Find where the given text appears and provide that cell's center as [x, y] coordinate. 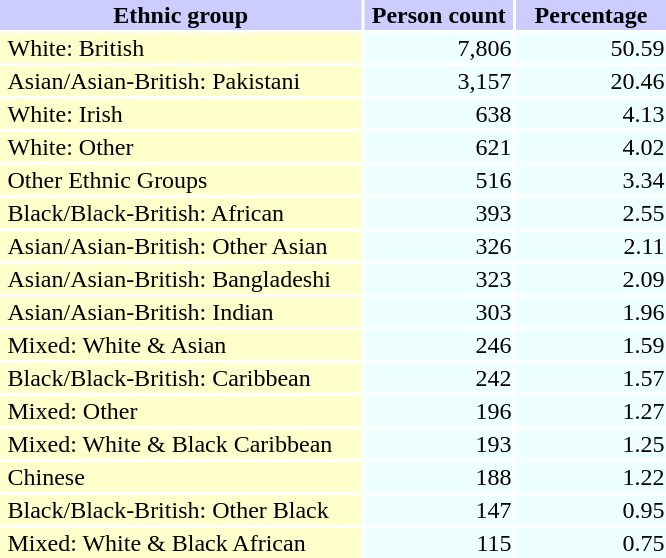
2.09 [591, 279]
516 [438, 180]
Other Ethnic Groups [181, 180]
1.22 [591, 477]
4.13 [591, 114]
196 [438, 411]
621 [438, 147]
Person count [438, 15]
4.02 [591, 147]
White: British [181, 48]
1.59 [591, 345]
326 [438, 246]
3.34 [591, 180]
1.57 [591, 378]
Mixed: White & Black African [181, 543]
0.75 [591, 543]
147 [438, 510]
7,806 [438, 48]
Chinese [181, 477]
393 [438, 213]
Asian/Asian-British: Indian [181, 312]
Mixed: White & Asian [181, 345]
193 [438, 444]
2.11 [591, 246]
246 [438, 345]
188 [438, 477]
3,157 [438, 81]
Mixed: Other [181, 411]
638 [438, 114]
Asian/Asian-British: Other Asian [181, 246]
Mixed: White & Black Caribbean [181, 444]
1.27 [591, 411]
Black/Black-British: African [181, 213]
20.46 [591, 81]
White: Irish [181, 114]
White: Other [181, 147]
Asian/Asian-British: Bangladeshi [181, 279]
50.59 [591, 48]
242 [438, 378]
303 [438, 312]
2.55 [591, 213]
323 [438, 279]
Asian/Asian-British: Pakistani [181, 81]
115 [438, 543]
1.96 [591, 312]
Percentage [591, 15]
Black/Black-British: Other Black [181, 510]
1.25 [591, 444]
Ethnic group [181, 15]
Black/Black-British: Caribbean [181, 378]
0.95 [591, 510]
